Find where the given text appears and provide that cell's center as [X, Y] coordinate. 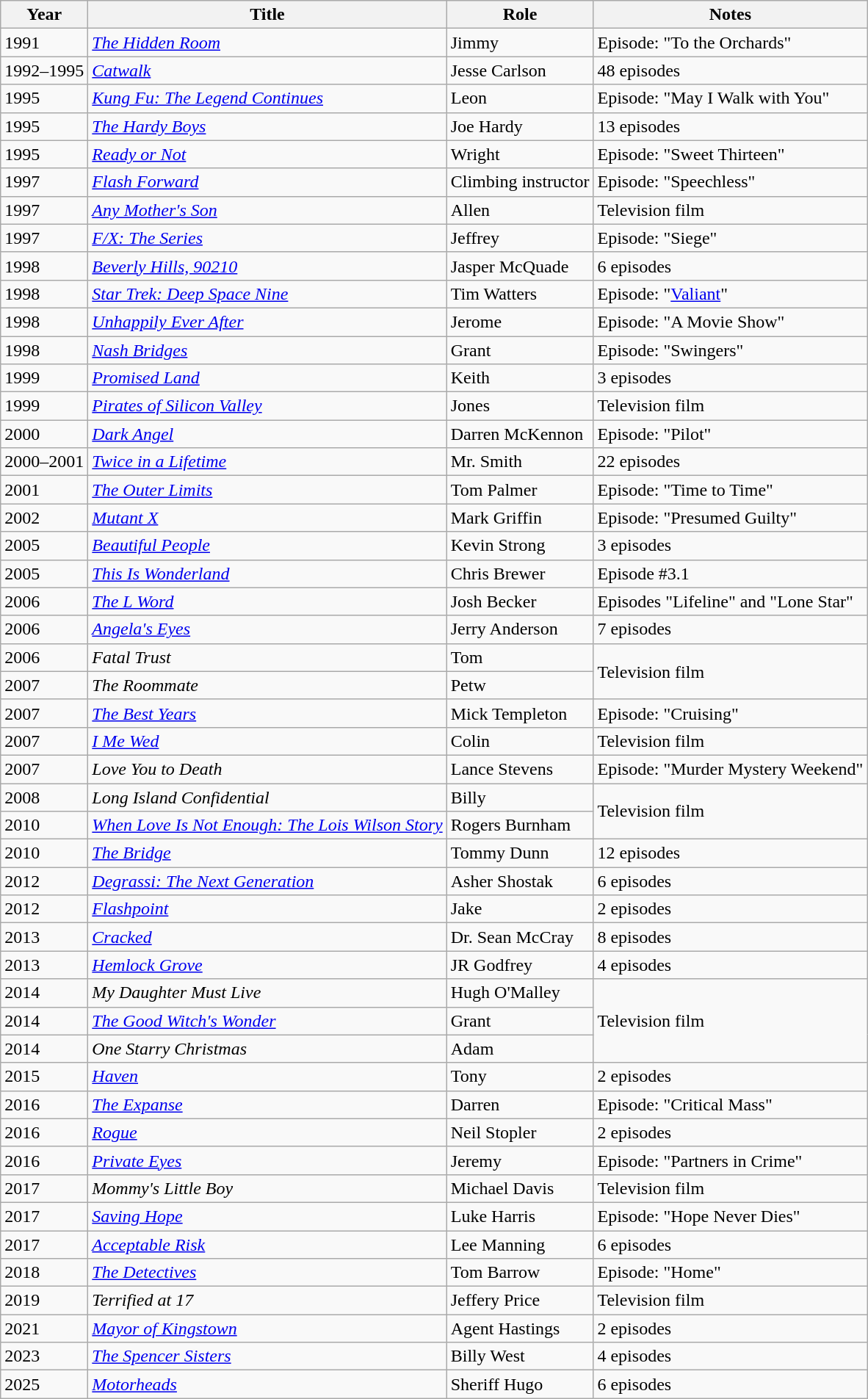
Acceptable Risk [267, 1245]
Episode: "Pilot" [730, 434]
Terrified at 17 [267, 1301]
2025 [44, 1384]
This Is Wonderland [267, 574]
Climbing instructor [520, 182]
Nash Bridges [267, 350]
Episode: "Swingers" [730, 350]
Joe Hardy [520, 126]
Title [267, 15]
Allen [520, 210]
Degrassi: The Next Generation [267, 881]
Hemlock Grove [267, 965]
Dark Angel [267, 434]
The Detectives [267, 1273]
7 episodes [730, 629]
The Hardy Boys [267, 126]
Catwalk [267, 71]
Episodes "Lifeline" and "Lone Star" [730, 601]
2001 [44, 490]
Mr. Smith [520, 462]
Jeffery Price [520, 1301]
1991 [44, 43]
Private Eyes [267, 1160]
One Starry Christmas [267, 1049]
2000 [44, 434]
Episode: "To the Orchards" [730, 43]
Mayor of Kingstown [267, 1328]
Ready or Not [267, 154]
The Bridge [267, 853]
Year [44, 15]
The Hidden Room [267, 43]
Neil Stopler [520, 1132]
Mark Griffin [520, 518]
Petw [520, 685]
Any Mother's Son [267, 210]
Kung Fu: The Legend Continues [267, 98]
I Me Wed [267, 741]
Darren McKennon [520, 434]
Luke Harris [520, 1216]
Rogers Burnham [520, 825]
1992–1995 [44, 71]
Love You to Death [267, 769]
Wright [520, 154]
Flash Forward [267, 182]
The Good Witch's Wonder [267, 1021]
Promised Land [267, 378]
13 episodes [730, 126]
The Spencer Sisters [267, 1356]
12 episodes [730, 853]
Star Trek: Deep Space Nine [267, 294]
2008 [44, 797]
Role [520, 15]
Notes [730, 15]
The Outer Limits [267, 490]
Haven [267, 1077]
Episode: "Critical Mass" [730, 1105]
Pirates of Silicon Valley [267, 406]
F/X: The Series [267, 238]
Episode: "Cruising" [730, 713]
Mick Templeton [520, 713]
Beautiful People [267, 546]
Agent Hastings [520, 1328]
Long Island Confidential [267, 797]
JR Godfrey [520, 965]
48 episodes [730, 71]
Jerry Anderson [520, 629]
Jones [520, 406]
Jerome [520, 322]
Lance Stevens [520, 769]
Michael Davis [520, 1188]
Josh Becker [520, 601]
Beverly Hills, 90210 [267, 266]
2000–2001 [44, 462]
Episode: "Hope Never Dies" [730, 1216]
The L Word [267, 601]
Twice in a Lifetime [267, 462]
Episode: "Siege" [730, 238]
Episode: "Speechless" [730, 182]
22 episodes [730, 462]
2023 [44, 1356]
Leon [520, 98]
2015 [44, 1077]
Tim Watters [520, 294]
Mommy's Little Boy [267, 1188]
Episode #3.1 [730, 574]
Tom [520, 657]
Tom Palmer [520, 490]
Adam [520, 1049]
Rogue [267, 1132]
Episode: "Presumed Guilty" [730, 518]
8 episodes [730, 937]
Colin [520, 741]
Jake [520, 909]
Mutant X [267, 518]
The Best Years [267, 713]
Jeremy [520, 1160]
My Daughter Must Live [267, 993]
Angela's Eyes [267, 629]
Episode: "May I Walk with You" [730, 98]
The Roommate [267, 685]
Billy West [520, 1356]
Unhappily Ever After [267, 322]
Jesse Carlson [520, 71]
2019 [44, 1301]
Fatal Trust [267, 657]
Sheriff Hugo [520, 1384]
Kevin Strong [520, 546]
Dr. Sean McCray [520, 937]
When Love Is Not Enough: The Lois Wilson Story [267, 825]
2002 [44, 518]
Jeffrey [520, 238]
Darren [520, 1105]
The Expanse [267, 1105]
Hugh O'Malley [520, 993]
Jimmy [520, 43]
Episode: "Home" [730, 1273]
Episode: "A Movie Show" [730, 322]
Motorheads [267, 1384]
Episode: "Valiant" [730, 294]
Asher Shostak [520, 881]
Tony [520, 1077]
Episode: "Sweet Thirteen" [730, 154]
Chris Brewer [520, 574]
Episode: "Partners in Crime" [730, 1160]
Keith [520, 378]
Jasper McQuade [520, 266]
2018 [44, 1273]
Cracked [267, 937]
Billy [520, 797]
Lee Manning [520, 1245]
Saving Hope [267, 1216]
Tommy Dunn [520, 853]
Flashpoint [267, 909]
Episode: "Murder Mystery Weekend" [730, 769]
Episode: "Time to Time" [730, 490]
2021 [44, 1328]
Tom Barrow [520, 1273]
